For the text-containing cell, return its midpoint in (x, y) coordinate format. 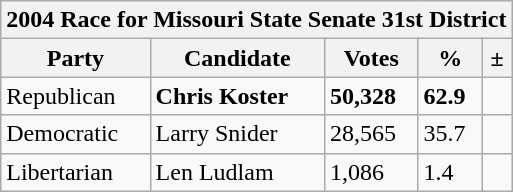
Len Ludlam (237, 172)
Candidate (237, 58)
Votes (372, 58)
Chris Koster (237, 96)
62.9 (450, 96)
Party (76, 58)
2004 Race for Missouri State Senate 31st District (256, 20)
± (496, 58)
1.4 (450, 172)
50,328 (372, 96)
28,565 (372, 134)
% (450, 58)
Libertarian (76, 172)
35.7 (450, 134)
Republican (76, 96)
Larry Snider (237, 134)
1,086 (372, 172)
Democratic (76, 134)
